Determine the [X, Y] coordinate at the center of the cell enclosing the given text.  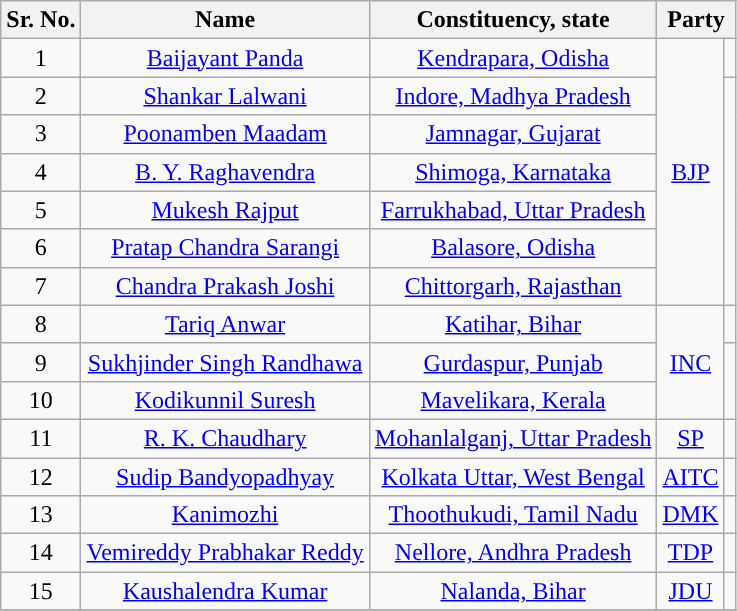
Name [225, 20]
5 [41, 210]
Thoothukudi, Tamil Nadu [513, 515]
Farrukhabad, Uttar Pradesh [513, 210]
Tariq Anwar [225, 324]
Balasore, Odisha [513, 248]
Kanimozhi [225, 515]
10 [41, 400]
13 [41, 515]
11 [41, 438]
Katihar, Bihar [513, 324]
R. K. Chaudhary [225, 438]
Nalanda, Bihar [513, 591]
12 [41, 477]
Chittorgarh, Rajasthan [513, 286]
DMK [690, 515]
JDU [690, 591]
Baijayant Panda [225, 58]
Shankar Lalwani [225, 96]
Pratap Chandra Sarangi [225, 248]
9 [41, 362]
7 [41, 286]
Kodikunnil Suresh [225, 400]
Party [696, 20]
Gurdaspur, Punjab [513, 362]
Vemireddy Prabhakar Reddy [225, 553]
AITC [690, 477]
SP [690, 438]
Sr. No. [41, 20]
Sudip Bandyopadhyay [225, 477]
Sukhjinder Singh Randhawa [225, 362]
2 [41, 96]
8 [41, 324]
Chandra Prakash Joshi [225, 286]
6 [41, 248]
INC [690, 362]
Kolkata Uttar, West Bengal [513, 477]
Kaushalendra Kumar [225, 591]
Jamnagar, Gujarat [513, 134]
Mukesh Rajput [225, 210]
3 [41, 134]
Mohanlalganj, Uttar Pradesh [513, 438]
Constituency, state [513, 20]
B. Y. Raghavendra [225, 172]
14 [41, 553]
15 [41, 591]
Mavelikara, Kerala [513, 400]
Poonamben Maadam [225, 134]
4 [41, 172]
Nellore, Andhra Pradesh [513, 553]
BJP [690, 172]
Kendrapara, Odisha [513, 58]
Shimoga, Karnataka [513, 172]
TDP [690, 553]
Indore, Madhya Pradesh [513, 96]
1 [41, 58]
